Scan for the cell matching the given text and deliver its (x, y) coordinate at center. 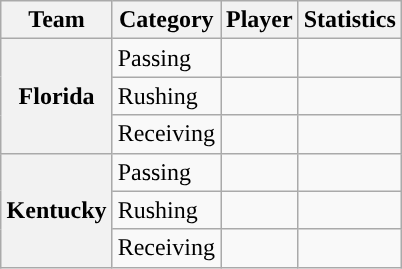
Team (56, 20)
Category (166, 20)
Florida (56, 96)
Kentucky (56, 210)
Statistics (350, 20)
Player (259, 20)
